Scan for the cell matching the given text and deliver its (x, y) coordinate at center. 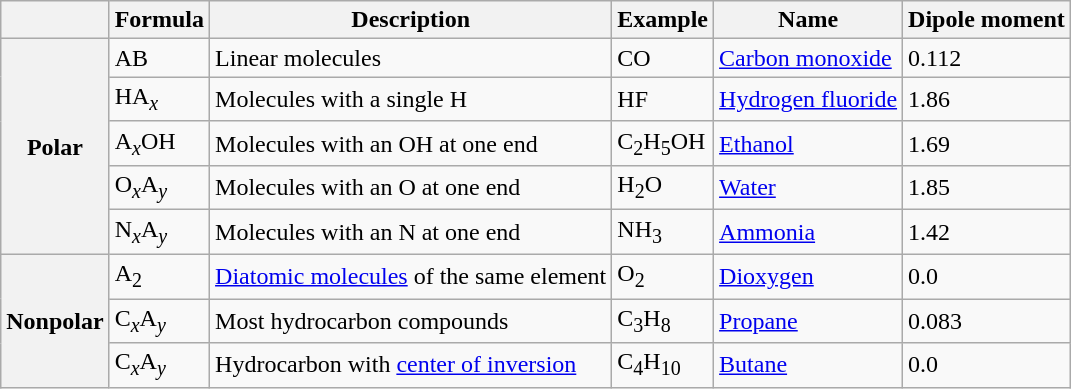
A2 (159, 276)
HAx (159, 99)
Butane (808, 365)
Water (808, 188)
Molecules with a single H (411, 99)
Formula (159, 20)
Nonpolar (55, 320)
Molecules with an O at one end (411, 188)
Ethanol (808, 143)
AxOH (159, 143)
Description (411, 20)
Molecules with an N at one end (411, 232)
Linear molecules (411, 58)
Name (808, 20)
CO (663, 58)
Carbon monoxide (808, 58)
Hydrogen fluoride (808, 99)
O2 (663, 276)
1.69 (987, 143)
1.42 (987, 232)
C2H5OH (663, 143)
Example (663, 20)
Dioxygen (808, 276)
Ammonia (808, 232)
NxAy (159, 232)
1.85 (987, 188)
Diatomic molecules of the same element (411, 276)
Most hydrocarbon compounds (411, 321)
AB (159, 58)
C3H8 (663, 321)
Hydrocarbon with center of inversion (411, 365)
Dipole moment (987, 20)
1.86 (987, 99)
Propane (808, 321)
C4H10 (663, 365)
H2O (663, 188)
NH3 (663, 232)
OxAy (159, 188)
HF (663, 99)
0.083 (987, 321)
0.112 (987, 58)
Molecules with an OH at one end (411, 143)
Polar (55, 146)
